Provide the [X, Y] coordinate of the cell's center where the given text is located.  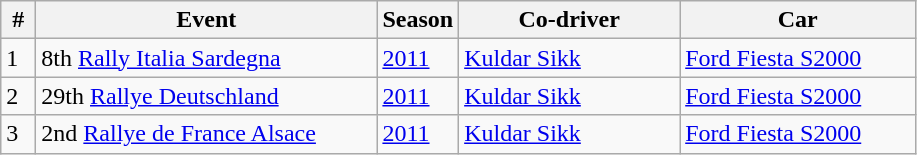
29th Rallye Deutschland [206, 96]
Co-driver [570, 20]
8th Rally Italia Sardegna [206, 58]
2 [18, 96]
Car [798, 20]
2nd Rallye de France Alsace [206, 134]
Season [418, 20]
Event [206, 20]
3 [18, 134]
1 [18, 58]
# [18, 20]
